Locate the cell with the specified text and output its (x, y) center coordinate. 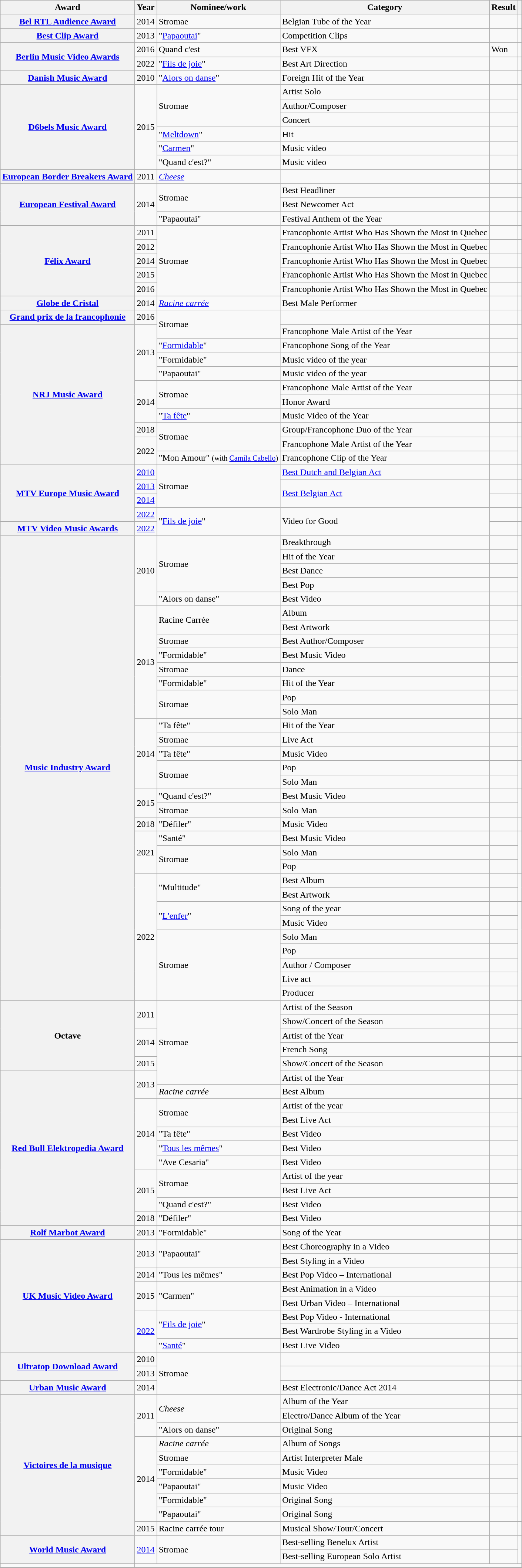
Best-selling European Solo Artist (385, 1557)
Racine Carrée (218, 620)
Best Dance (385, 571)
Best Electronic/Dance Act 2014 (385, 1387)
Hit (385, 134)
Francophone Clip of the Year (385, 458)
Album of Songs (385, 1444)
Best Author/Composer (385, 641)
Song of the Year (385, 1232)
Award (67, 7)
Foreign Hit of the Year (385, 78)
Best Headliner (385, 191)
MTV Video Music Awards (67, 528)
Red Bull Elektropedia Award (67, 1148)
Best Pop (385, 585)
World Music Award (67, 1550)
Song of the year (385, 909)
Nominee/work (218, 7)
Best Wardrobe Styling in a Video (385, 1331)
Victoires de la musique (67, 1465)
Music Video of the Year (385, 416)
Best Belgian Act (385, 493)
Festival Anthem of the Year (385, 219)
D6bels Music Award (67, 127)
Belgian Tube of the Year (385, 21)
Best Pop Video – International (385, 1275)
Quand c'est (218, 50)
European Festival Award (67, 205)
Dance (385, 669)
Album (385, 613)
Urban Music Award (67, 1387)
Berlin Music Video Awards (67, 57)
NRJ Music Award (67, 394)
Best Choreography in a Video (385, 1246)
Danish Music Award (67, 78)
Author / Composer (385, 965)
Result (503, 7)
Live Act (385, 740)
Won (503, 50)
Félix Award (67, 261)
Album of the Year (385, 1402)
Producer (385, 993)
Best Clip Award (67, 36)
Electro/Dance Album of the Year (385, 1416)
Year (146, 7)
Best Styling in a Video (385, 1261)
"Ave Cesaria" (218, 1162)
Breakthrough (385, 542)
"Meltdown" (218, 134)
UK Music Video Award (67, 1296)
Concert (385, 120)
Best Pop Video - International (385, 1317)
Octave (67, 1035)
Best-selling Benelux Artist (385, 1542)
Category (385, 7)
Bel RTL Audience Award (67, 21)
French Song (385, 1049)
Author/Composer (385, 106)
2012 (146, 247)
Artist Solo (385, 92)
Best Urban Video – International (385, 1303)
Live act (385, 979)
Artist Interpreter Male (385, 1458)
Best Newcomer Act (385, 205)
Rolf Marbot Award (67, 1232)
Artist of the Season (385, 1007)
Group/Francophone Duo of the Year (385, 430)
Best Art Direction (385, 64)
Musical Show/Tour/Concert (385, 1528)
Music Industry Award (67, 768)
Ultratop Download Award (67, 1366)
Best Animation in a Video (385, 1289)
Honor Award (385, 401)
Best Live Video (385, 1345)
Video for Good (385, 521)
"L'enfer" (218, 916)
Francophone Song of the Year (385, 345)
"Multitude" (218, 888)
Racine carrée tour (218, 1528)
European Border Breakers Award (67, 176)
"Mon Amour" (with Camila Cabello) (218, 458)
Globe de Cristal (67, 303)
Best VFX (385, 50)
2021 (146, 852)
Best Dutch and Belgian Act (385, 472)
Best Male Performer (385, 303)
MTV Europe Music Award (67, 493)
Grand prix de la francophonie (67, 317)
Competition Clips (385, 36)
